Scan for the cell matching the given text and deliver its (x, y) coordinate at center. 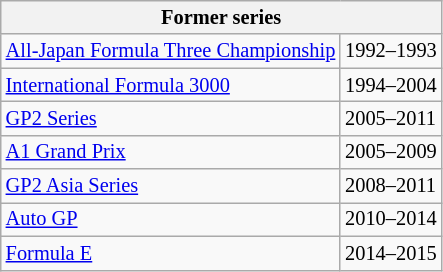
1994–2004 (390, 85)
2010–2014 (390, 219)
2005–2009 (390, 152)
A1 Grand Prix (170, 152)
Auto GP (170, 219)
2005–2011 (390, 118)
Formula E (170, 253)
2014–2015 (390, 253)
GP2 Series (170, 118)
Former series (222, 17)
International Formula 3000 (170, 85)
1992–1993 (390, 51)
All-Japan Formula Three Championship (170, 51)
2008–2011 (390, 186)
GP2 Asia Series (170, 186)
